Extract the [X, Y] coordinate from the center of the cell holding the provided text.  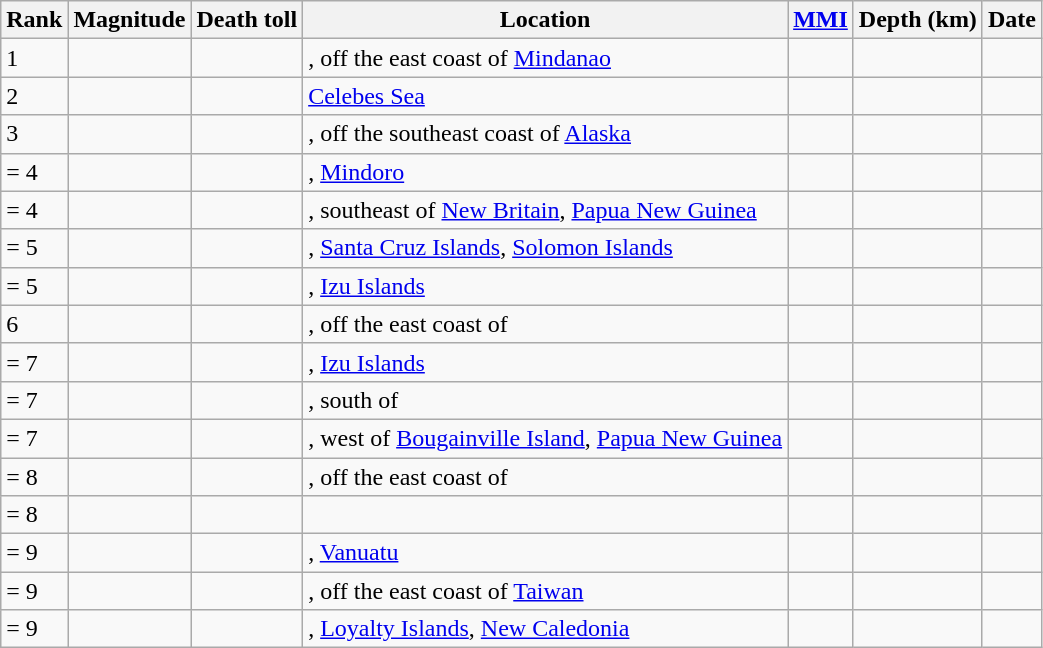
1 [34, 58]
, Loyalty Islands, New Caledonia [546, 629]
, southeast of New Britain, Papua New Guinea [546, 210]
, Mindoro [546, 172]
, off the east coast of Mindanao [546, 58]
Rank [34, 20]
, off the east coast of Taiwan [546, 591]
3 [34, 134]
Depth (km) [918, 20]
Celebes Sea [546, 96]
, off the southeast coast of Alaska [546, 134]
MMI [821, 20]
, west of Bougainville Island, Papua New Guinea [546, 438]
, south of [546, 400]
Magnitude [130, 20]
6 [34, 324]
, Vanuatu [546, 553]
, Santa Cruz Islands, Solomon Islands [546, 248]
Death toll [247, 20]
Date [1012, 20]
Location [546, 20]
2 [34, 96]
